Detect which cell encompasses the target text, then output its (X, Y) center coordinate. 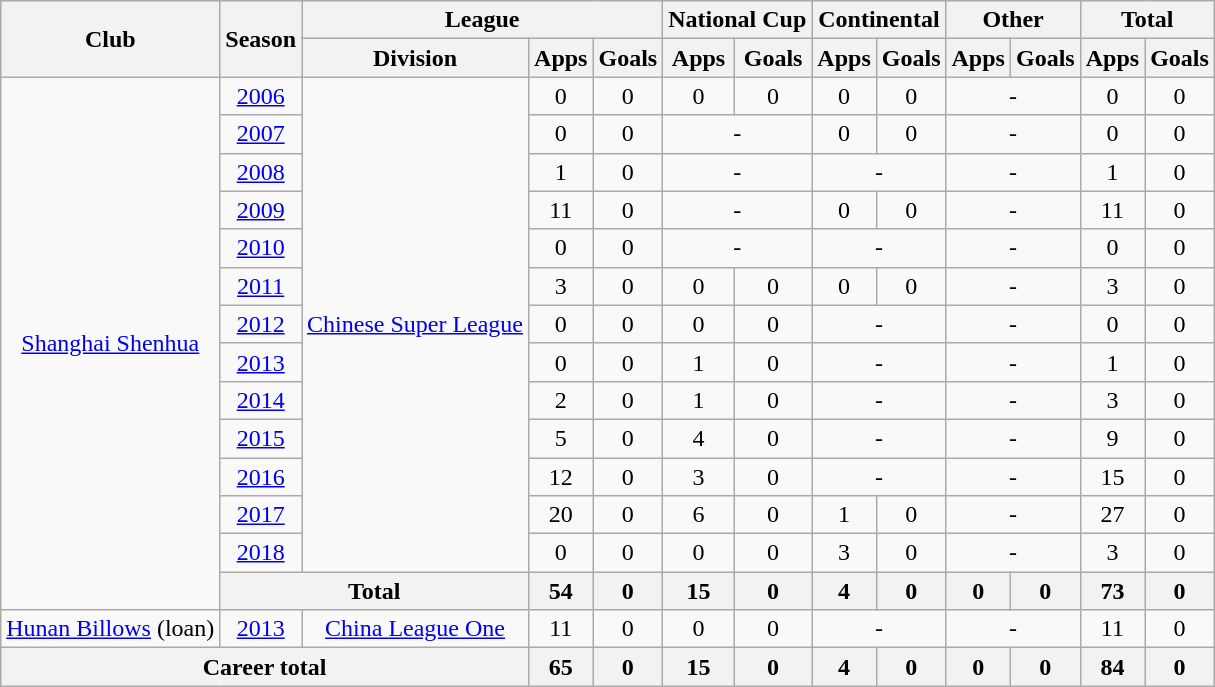
2006 (261, 96)
20 (561, 515)
2016 (261, 477)
5 (561, 438)
National Cup (738, 20)
Chinese Super League (416, 324)
65 (561, 667)
Club (110, 39)
73 (1112, 591)
China League One (416, 629)
9 (1112, 438)
Hunan Billows (loan) (110, 629)
2018 (261, 553)
Continental (879, 20)
2017 (261, 515)
27 (1112, 515)
Shanghai Shenhua (110, 344)
2008 (261, 172)
2010 (261, 248)
2 (561, 400)
54 (561, 591)
2015 (261, 438)
2014 (261, 400)
Other (1013, 20)
6 (699, 515)
2011 (261, 286)
Division (416, 58)
Season (261, 39)
2009 (261, 210)
12 (561, 477)
84 (1112, 667)
2012 (261, 324)
Career total (265, 667)
2007 (261, 134)
League (482, 20)
